Extract the (X, Y) coordinate from the center of the cell holding the provided text.  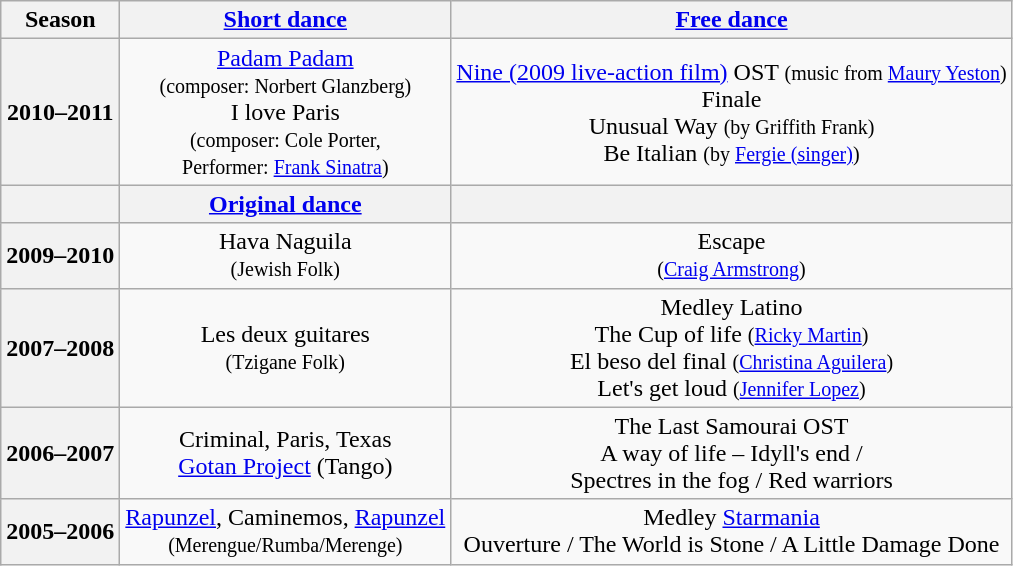
2009–2010 (60, 256)
Short dance (286, 20)
Original dance (286, 204)
Season (60, 20)
2006–2007 (60, 453)
2010–2011 (60, 112)
2007–2008 (60, 348)
Rapunzel, Caminemos, Rapunzel (Merengue/Rumba/Merenge) (286, 532)
Escape(Craig Armstrong) (732, 256)
The Last Samourai OSTA way of life – Idyll's end / Spectres in the fog / Red warriors (732, 453)
Nine (2009 live-action film) OST (music from Maury Yeston)FinaleUnusual Way (by Griffith Frank)Be Italian (by Fergie (singer)) (732, 112)
2005–2006 (60, 532)
Medley LatinoThe Cup of life (Ricky Martin)El beso del final (Christina Aguilera)Let's get loud (Jennifer Lopez) (732, 348)
Padam Padam (composer: Norbert Glanzberg)I love Paris(composer: Cole Porter,Performer: Frank Sinatra) (286, 112)
Les deux guitares(Tzigane Folk) (286, 348)
Medley Starmania Ouverture / The World is Stone / A Little Damage Done (732, 532)
Hava Naguila(Jewish Folk) (286, 256)
Criminal, Paris, Texas Gotan Project (Tango) (286, 453)
Free dance (732, 20)
